For the text-containing cell, return its midpoint in [X, Y] coordinate format. 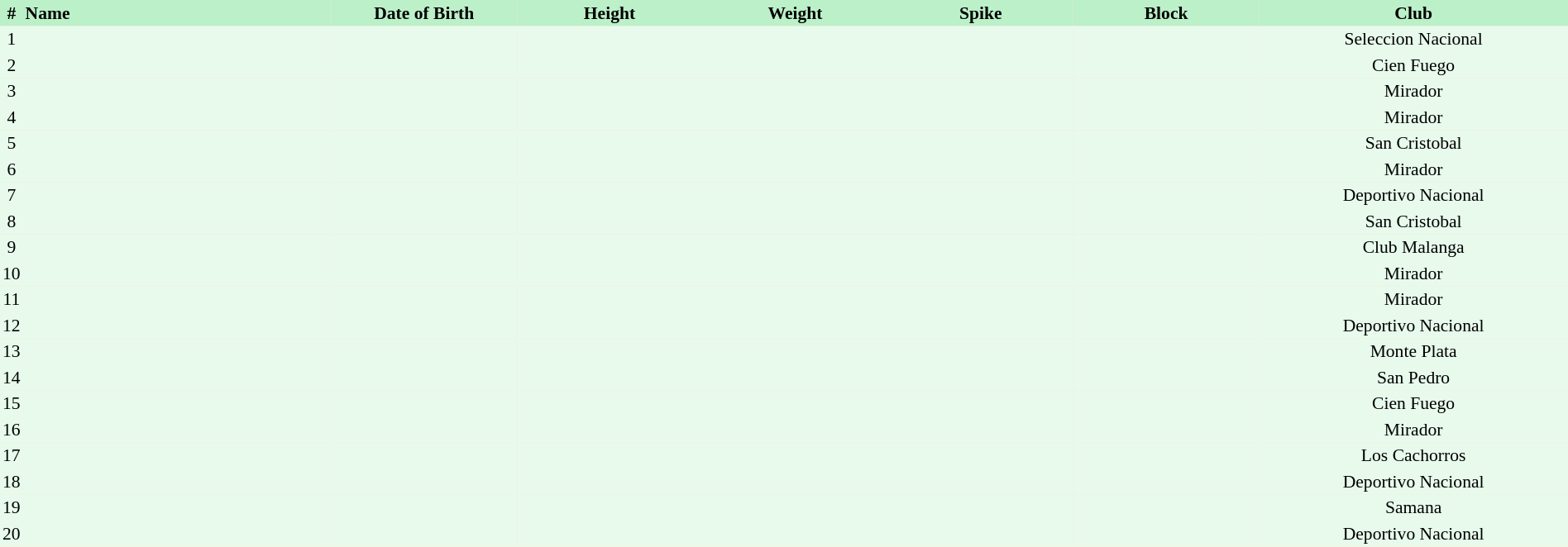
Los Cachorros [1413, 456]
3 [12, 91]
6 [12, 169]
San Pedro [1413, 378]
Block [1166, 13]
10 [12, 273]
16 [12, 430]
17 [12, 456]
Club Malanga [1413, 248]
7 [12, 195]
Date of Birth [424, 13]
1 [12, 40]
Club [1413, 13]
19 [12, 507]
Monte Plata [1413, 352]
13 [12, 352]
9 [12, 248]
18 [12, 482]
# [12, 13]
11 [12, 299]
2 [12, 65]
Spike [981, 13]
15 [12, 403]
Seleccion Nacional [1413, 40]
Name [177, 13]
Height [610, 13]
20 [12, 534]
12 [12, 326]
14 [12, 378]
5 [12, 144]
Samana [1413, 507]
Weight [796, 13]
8 [12, 221]
4 [12, 117]
